Locate the cell with the specified text and output its (X, Y) center coordinate. 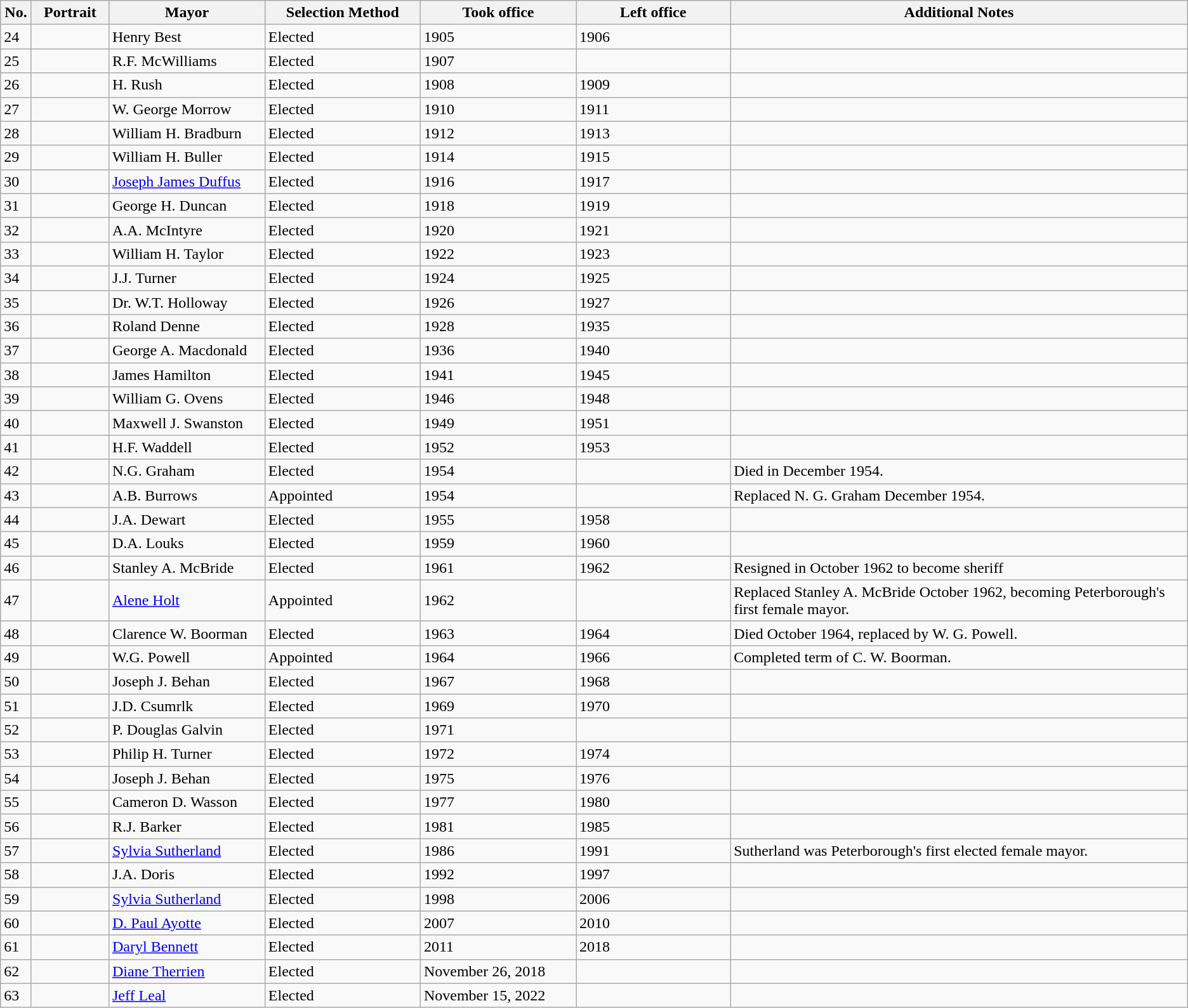
1945 (654, 375)
30 (16, 181)
1915 (654, 157)
36 (16, 327)
Dr. W.T. Holloway (187, 303)
1991 (654, 851)
H. Rush (187, 85)
55 (16, 802)
1966 (654, 657)
31 (16, 206)
1959 (498, 544)
1927 (654, 303)
Diane Therrien (187, 971)
1967 (498, 681)
61 (16, 947)
2018 (654, 947)
Resigned in October 1962 to become sheriff (960, 568)
62 (16, 971)
25 (16, 61)
1960 (654, 544)
44 (16, 520)
1928 (498, 327)
1909 (654, 85)
32 (16, 230)
26 (16, 85)
1906 (654, 37)
James Hamilton (187, 375)
33 (16, 254)
1998 (498, 899)
1905 (498, 37)
Jeff Leal (187, 995)
J.D. Csumrlk (187, 706)
Replaced Stanley A. McBride October 1962, becoming Peterborough's first female mayor. (960, 600)
1974 (654, 754)
Stanley A. McBride (187, 568)
1916 (498, 181)
1971 (498, 730)
J.A. Dewart (187, 520)
1926 (498, 303)
Died October 1964, replaced by W. G. Powell. (960, 633)
R.F. McWilliams (187, 61)
Maxwell J. Swanston (187, 423)
William G. Ovens (187, 399)
56 (16, 827)
51 (16, 706)
November 15, 2022 (498, 995)
A.A. McIntyre (187, 230)
1936 (498, 351)
Cameron D. Wasson (187, 802)
52 (16, 730)
35 (16, 303)
60 (16, 923)
Left office (654, 13)
27 (16, 109)
D.A. Louks (187, 544)
Roland Denne (187, 327)
1949 (498, 423)
57 (16, 851)
J.J. Turner (187, 278)
Died in December 1954. (960, 471)
1955 (498, 520)
1922 (498, 254)
Mayor (187, 13)
1918 (498, 206)
1972 (498, 754)
1946 (498, 399)
1911 (654, 109)
40 (16, 423)
November 26, 2018 (498, 971)
1935 (654, 327)
1951 (654, 423)
1969 (498, 706)
D. Paul Ayotte (187, 923)
1923 (654, 254)
1917 (654, 181)
1961 (498, 568)
2007 (498, 923)
H.F. Waddell (187, 447)
1948 (654, 399)
1992 (498, 875)
1908 (498, 85)
58 (16, 875)
1981 (498, 827)
William H. Bradburn (187, 133)
1924 (498, 278)
38 (16, 375)
George H. Duncan (187, 206)
Portrait (70, 13)
2011 (498, 947)
41 (16, 447)
1907 (498, 61)
Daryl Bennett (187, 947)
J.A. Doris (187, 875)
1921 (654, 230)
48 (16, 633)
39 (16, 399)
A.B. Burrows (187, 495)
Clarence W. Boorman (187, 633)
1920 (498, 230)
1925 (654, 278)
1968 (654, 681)
Philip H. Turner (187, 754)
1997 (654, 875)
Completed term of C. W. Boorman. (960, 657)
1940 (654, 351)
Additional Notes (960, 13)
Selection Method (343, 13)
37 (16, 351)
1976 (654, 778)
1913 (654, 133)
42 (16, 471)
Replaced N. G. Graham December 1954. (960, 495)
46 (16, 568)
34 (16, 278)
53 (16, 754)
1919 (654, 206)
54 (16, 778)
63 (16, 995)
Henry Best (187, 37)
W.G. Powell (187, 657)
2006 (654, 899)
N.G. Graham (187, 471)
1912 (498, 133)
1952 (498, 447)
Alene Holt (187, 600)
W. George Morrow (187, 109)
24 (16, 37)
No. (16, 13)
1986 (498, 851)
45 (16, 544)
1985 (654, 827)
28 (16, 133)
1980 (654, 802)
1963 (498, 633)
Sutherland was Peterborough's first elected female mayor. (960, 851)
59 (16, 899)
50 (16, 681)
P. Douglas Galvin (187, 730)
George A. Macdonald (187, 351)
2010 (654, 923)
1953 (654, 447)
Took office (498, 13)
47 (16, 600)
1914 (498, 157)
R.J. Barker (187, 827)
1970 (654, 706)
1958 (654, 520)
1941 (498, 375)
1977 (498, 802)
Joseph James Duffus (187, 181)
1975 (498, 778)
1910 (498, 109)
William H. Buller (187, 157)
49 (16, 657)
43 (16, 495)
29 (16, 157)
William H. Taylor (187, 254)
